Scan for the cell matching the given text and deliver its (X, Y) coordinate at center. 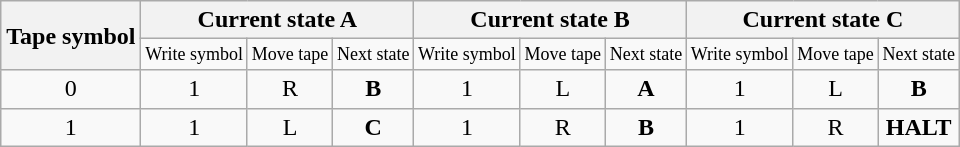
0 (71, 89)
Current state C (824, 20)
Tape symbol (71, 36)
A (646, 89)
HALT (918, 127)
Current state B (550, 20)
Current state A (278, 20)
C (374, 127)
